Extract the [x, y] coordinate from the center of the cell holding the provided text.  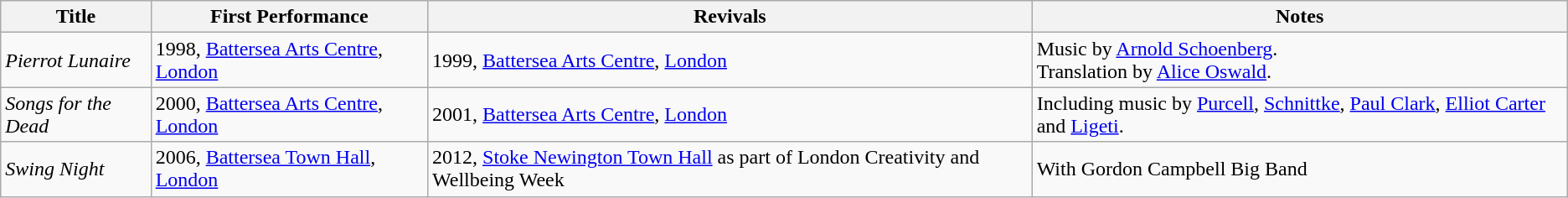
2006, Battersea Town Hall, London [289, 169]
Songs for the Dead [75, 114]
Title [75, 17]
Including music by Purcell, Schnittke, Paul Clark, Elliot Carter and Ligeti. [1300, 114]
2001, Battersea Arts Centre, London [730, 114]
Revivals [730, 17]
2000, Battersea Arts Centre, London [289, 114]
Swing Night [75, 169]
Notes [1300, 17]
2012, Stoke Newington Town Hall as part of London Creativity and Wellbeing Week [730, 169]
Pierrot Lunaire [75, 60]
1998, Battersea Arts Centre, London [289, 60]
Music by Arnold Schoenberg.Translation by Alice Oswald. [1300, 60]
First Performance [289, 17]
1999, Battersea Arts Centre, London [730, 60]
With Gordon Campbell Big Band [1300, 169]
